Identify which cell holds the provided text, then report its [X, Y] central coordinate. 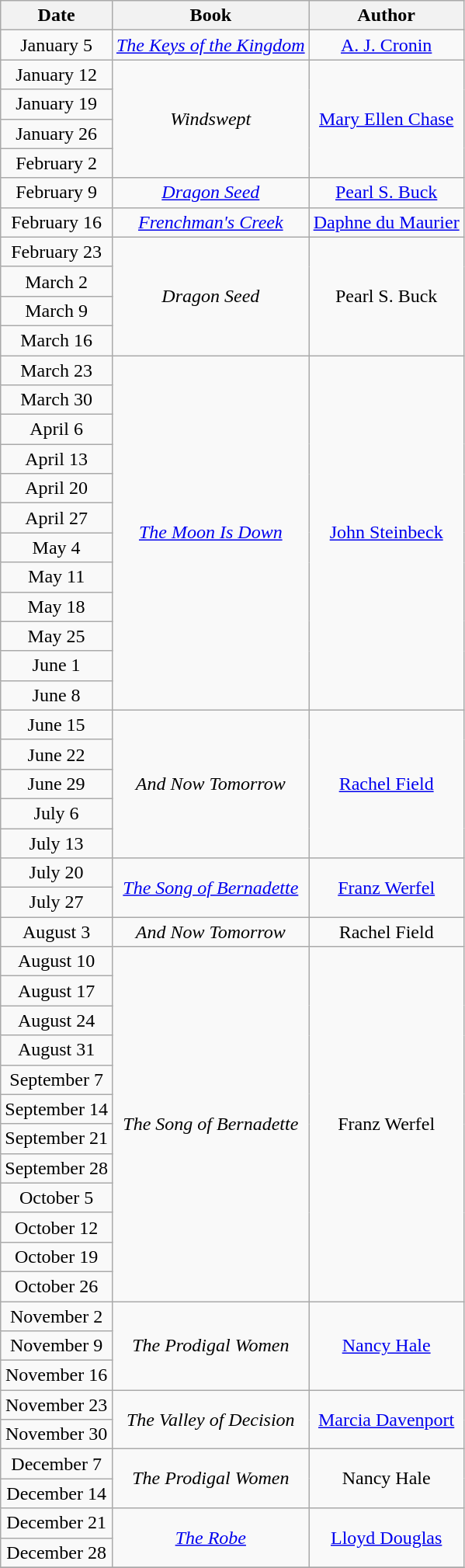
Windswept [210, 119]
Book [210, 16]
October 26 [57, 1286]
The Moon Is Down [210, 533]
November 16 [57, 1375]
October 12 [57, 1227]
September 14 [57, 1109]
March 30 [57, 400]
July 20 [57, 873]
December 21 [57, 1523]
January 5 [57, 45]
April 6 [57, 429]
May 25 [57, 636]
The Keys of the Kingdom [210, 45]
September 21 [57, 1139]
The Robe [210, 1538]
January 12 [57, 75]
January 26 [57, 134]
February 2 [57, 163]
John Steinbeck [387, 533]
May 11 [57, 577]
June 8 [57, 695]
June 29 [57, 784]
November 30 [57, 1434]
Author [387, 16]
March 23 [57, 370]
February 23 [57, 252]
February 16 [57, 222]
May 18 [57, 607]
October 5 [57, 1198]
September 7 [57, 1080]
Date [57, 16]
April 27 [57, 518]
April 13 [57, 459]
December 7 [57, 1464]
March 9 [57, 311]
Daphne du Maurier [387, 222]
April 20 [57, 488]
June 22 [57, 754]
November 23 [57, 1405]
November 9 [57, 1346]
June 15 [57, 725]
December 28 [57, 1552]
August 3 [57, 932]
October 19 [57, 1257]
A. J. Cronin [387, 45]
September 28 [57, 1168]
June 1 [57, 666]
March 2 [57, 281]
August 10 [57, 961]
July 6 [57, 813]
Lloyd Douglas [387, 1538]
The Valley of Decision [210, 1420]
May 4 [57, 548]
Mary Ellen Chase [387, 119]
July 27 [57, 902]
February 9 [57, 193]
July 13 [57, 843]
Marcia Davenport [387, 1420]
Frenchman's Creek [210, 222]
August 24 [57, 1020]
August 17 [57, 991]
November 2 [57, 1316]
December 14 [57, 1493]
January 19 [57, 104]
August 31 [57, 1050]
March 16 [57, 340]
